Extract the [x, y] coordinate from the center of the cell holding the provided text.  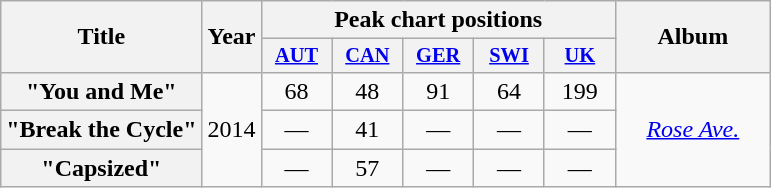
Album [692, 37]
68 [296, 91]
64 [510, 91]
CAN [368, 56]
2014 [232, 129]
Rose Ave. [692, 129]
UK [580, 56]
AUT [296, 56]
Peak chart positions [438, 20]
Title [102, 37]
"You and Me" [102, 91]
48 [368, 91]
57 [368, 168]
SWI [510, 56]
Year [232, 37]
91 [438, 91]
"Break the Cycle" [102, 130]
199 [580, 91]
GER [438, 56]
41 [368, 130]
"Capsized" [102, 168]
